Capture the cell that displays the provided text and extract its [x, y] central coordinate. 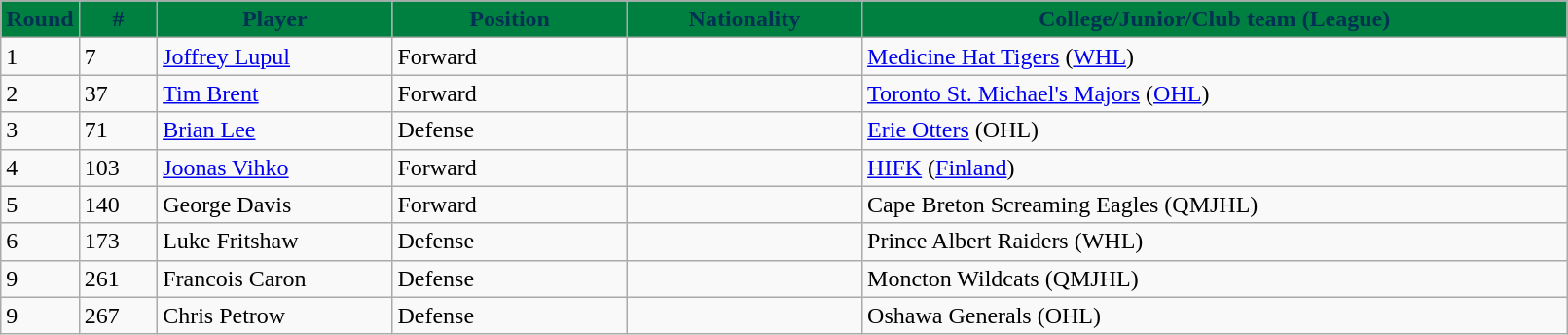
173 [118, 242]
College/Junior/Club team (League) [1215, 19]
Player [274, 19]
Erie Otters (OHL) [1215, 130]
Nationality [744, 19]
George Davis [274, 205]
Francois Caron [274, 279]
Tim Brent [274, 93]
Prince Albert Raiders (WHL) [1215, 242]
Oshawa Generals (OHL) [1215, 316]
Joonas Vihko [274, 167]
71 [118, 130]
Moncton Wildcats (QMJHL) [1215, 279]
261 [118, 279]
Chris Petrow [274, 316]
6 [40, 242]
Cape Breton Screaming Eagles (QMJHL) [1215, 205]
Position [510, 19]
267 [118, 316]
Medicine Hat Tigers (WHL) [1215, 56]
5 [40, 205]
# [118, 19]
Toronto St. Michael's Majors (OHL) [1215, 93]
Joffrey Lupul [274, 56]
37 [118, 93]
Round [40, 19]
HIFK (Finland) [1215, 167]
3 [40, 130]
7 [118, 56]
4 [40, 167]
1 [40, 56]
2 [40, 93]
Brian Lee [274, 130]
103 [118, 167]
140 [118, 205]
Luke Fritshaw [274, 242]
